Detect which cell encompasses the target text, then output its [x, y] center coordinate. 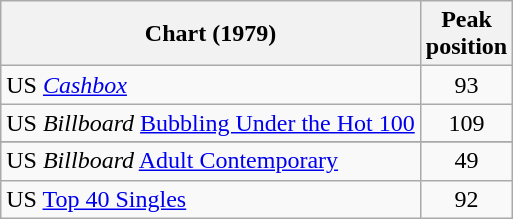
US Top 40 Singles [211, 199]
49 [466, 161]
US Cashbox [211, 85]
92 [466, 199]
Peakposition [466, 34]
93 [466, 85]
Chart (1979) [211, 34]
US Billboard Bubbling Under the Hot 100 [211, 123]
109 [466, 123]
US Billboard Adult Contemporary [211, 161]
